Capture the cell that displays the provided text and extract its [X, Y] central coordinate. 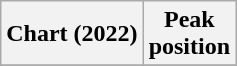
Peakposition [189, 34]
Chart (2022) [72, 34]
